Output the (x, y) coordinate of the center of the cell containing the given text.  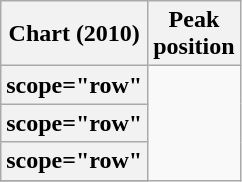
Peakposition (194, 34)
Chart (2010) (74, 34)
